Locate the cell with the specified text and output its [x, y] center coordinate. 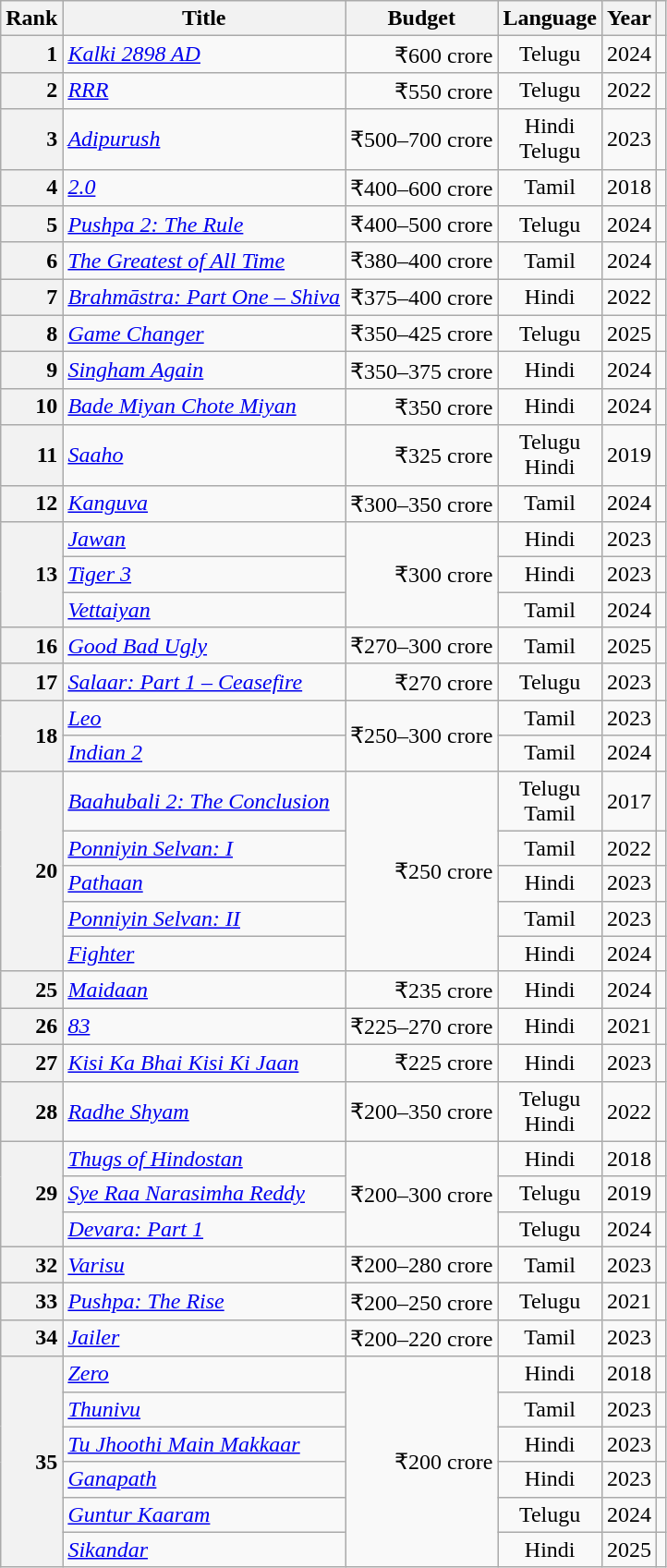
HindiTelugu [550, 139]
2.0 [204, 188]
₹350–375 crore [421, 371]
Guntur Kaaram [204, 1514]
13 [31, 575]
Salaar: Part 1 – Ceasefire [204, 682]
Sye Raa Narasimha Reddy [204, 1194]
Pathaan [204, 883]
Pushpa 2: The Rule [204, 225]
33 [31, 1302]
Jailer [204, 1338]
25 [31, 990]
Jawan [204, 540]
Budget [421, 18]
Vettaiyan [204, 610]
The Greatest of All Time [204, 261]
Baahubali 2: The Conclusion [204, 800]
Brahmāstra: Part One – Shiva [204, 298]
27 [31, 1063]
11 [31, 455]
Singham Again [204, 371]
Tiger 3 [204, 575]
₹225 crore [421, 1063]
3 [31, 139]
Bade Miyan Chote Miyan [204, 407]
12 [31, 504]
₹200–220 crore [421, 1338]
Saaho [204, 455]
Thugs of Hindostan [204, 1159]
5 [31, 225]
₹200 crore [421, 1462]
Fighter [204, 954]
₹325 crore [421, 455]
Kalki 2898 AD [204, 55]
2 [31, 91]
1 [31, 55]
₹235 crore [421, 990]
Tu Jhoothi Main Makkaar [204, 1444]
Indian 2 [204, 753]
TeluguTamil [550, 800]
₹350 crore [421, 407]
26 [31, 1027]
2017 [628, 800]
8 [31, 334]
₹400–600 crore [421, 188]
Radhe Shyam [204, 1111]
7 [31, 298]
Ganapath [204, 1479]
Thunivu [204, 1409]
₹270 crore [421, 682]
10 [31, 407]
Language [550, 18]
6 [31, 261]
Varisu [204, 1265]
₹300–350 crore [421, 504]
9 [31, 371]
16 [31, 646]
29 [31, 1194]
₹375–400 crore [421, 298]
Good Bad Ugly [204, 646]
₹250 crore [421, 870]
RRR [204, 91]
17 [31, 682]
28 [31, 1111]
Sikandar [204, 1550]
Adipurush [204, 139]
₹600 crore [421, 55]
Kisi Ka Bhai Kisi Ki Jaan [204, 1063]
₹200–250 crore [421, 1302]
₹200–280 crore [421, 1265]
Devara: Part 1 [204, 1229]
4 [31, 188]
35 [31, 1462]
₹300 crore [421, 575]
Maidaan [204, 990]
Ponniyin Selvan: II [204, 918]
Kanguva [204, 504]
18 [31, 735]
Year [628, 18]
Pushpa: The Rise [204, 1302]
Zero [204, 1374]
₹380–400 crore [421, 261]
₹200–350 crore [421, 1111]
₹225–270 crore [421, 1027]
32 [31, 1265]
Rank [31, 18]
Leo [204, 718]
20 [31, 870]
Ponniyin Selvan: I [204, 848]
Title [204, 18]
₹250–300 crore [421, 735]
₹350–425 crore [421, 334]
₹200–300 crore [421, 1194]
₹550 crore [421, 91]
83 [204, 1027]
₹500–700 crore [421, 139]
Game Changer [204, 334]
34 [31, 1338]
₹400–500 crore [421, 225]
₹270–300 crore [421, 646]
